Capture the cell that displays the provided text and extract its (x, y) central coordinate. 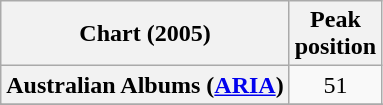
Peakposition (335, 34)
Australian Albums (ARIA) (145, 85)
51 (335, 85)
Chart (2005) (145, 34)
